Capture the cell that displays the provided text and extract its (X, Y) central coordinate. 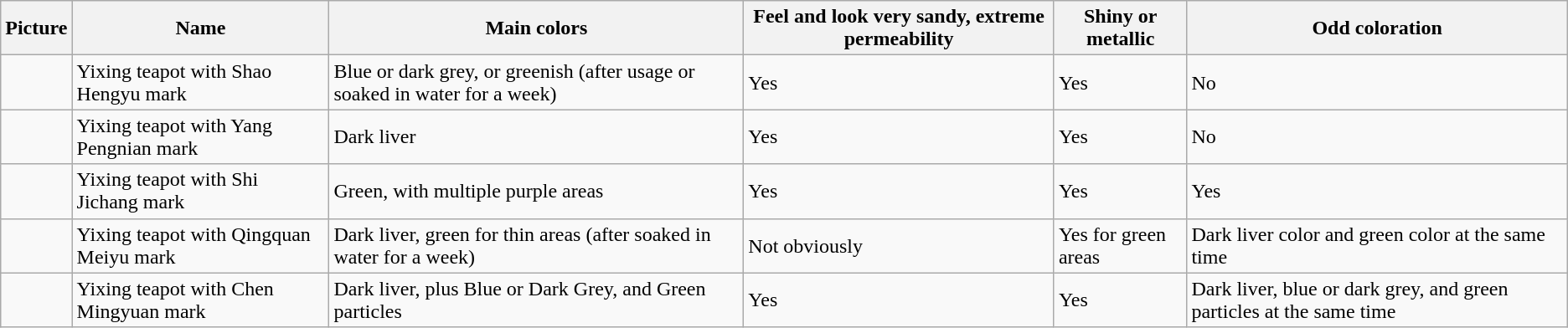
Dark liver color and green color at the same time (1377, 246)
Dark liver, green for thin areas (after soaked in water for a week) (536, 246)
Dark liver, plus Blue or Dark Grey, and Green particles (536, 300)
Green, with multiple purple areas (536, 191)
Picture (37, 28)
Yixing teapot with Shao Hengyu mark (201, 82)
Dark liver, blue or dark grey, and green particles at the same time (1377, 300)
Name (201, 28)
Yixing teapot with Chen Mingyuan mark (201, 300)
Yixing teapot with Yang Pengnian mark (201, 137)
Dark liver (536, 137)
Shiny or metallic (1121, 28)
Odd coloration (1377, 28)
Not obviously (900, 246)
Yixing teapot with Shi Jichang mark (201, 191)
Yixing teapot with Qingquan Meiyu mark (201, 246)
Feel and look very sandy, extreme permeability (900, 28)
Yes for green areas (1121, 246)
Main colors (536, 28)
Blue or dark grey, or greenish (after usage or soaked in water for a week) (536, 82)
